Return the [x, y] coordinate for the center point of the cell that contains the specified text.  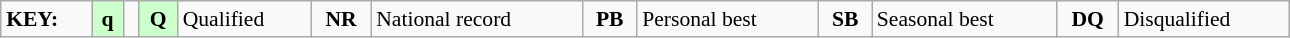
Q [158, 19]
Disqualified [1204, 19]
Seasonal best [964, 19]
SB [846, 19]
DQ [1088, 19]
NR [341, 19]
PB [610, 19]
National record [476, 19]
Personal best [728, 19]
Qualified [244, 19]
q [108, 19]
KEY: [46, 19]
